Determine the (x, y) coordinate at the center of the cell enclosing the given text.  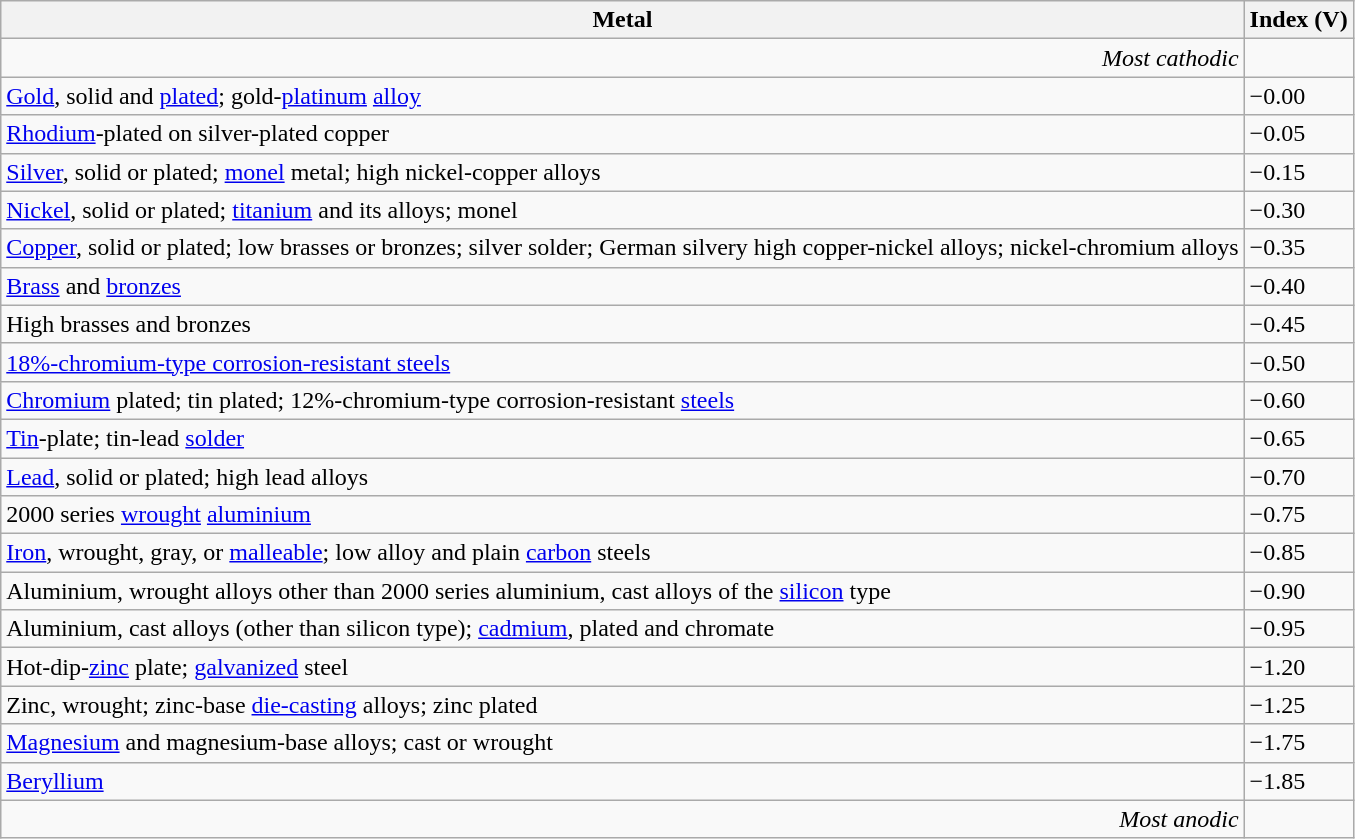
Copper, solid or plated; low brasses or bronzes; silver solder; German silvery high copper-nickel alloys; nickel-chromium alloys (622, 248)
Silver, solid or plated; monel metal; high nickel-copper alloys (622, 172)
Most anodic (622, 819)
2000 series wrought aluminium (622, 515)
Chromium plated; tin plated; 12%-chromium-type corrosion-resistant steels (622, 400)
Tin-plate; tin-lead solder (622, 438)
Most cathodic (622, 58)
−0.00 (1298, 96)
Iron, wrought, gray, or malleable; low alloy and plain carbon steels (622, 553)
18%-chromium-type corrosion-resistant steels (622, 362)
−0.85 (1298, 553)
−0.35 (1298, 248)
−0.50 (1298, 362)
−1.85 (1298, 781)
−1.20 (1298, 667)
Zinc, wrought; zinc-base die-casting alloys; zinc plated (622, 705)
Nickel, solid or plated; titanium and its alloys; monel (622, 210)
−0.05 (1298, 134)
−0.90 (1298, 591)
Brass and bronzes (622, 286)
High brasses and bronzes (622, 324)
−0.30 (1298, 210)
Magnesium and magnesium-base alloys; cast or wrought (622, 743)
−1.25 (1298, 705)
−0.95 (1298, 629)
−0.70 (1298, 477)
Lead, solid or plated; high lead alloys (622, 477)
−0.45 (1298, 324)
−0.60 (1298, 400)
−1.75 (1298, 743)
−0.65 (1298, 438)
Hot-dip-zinc plate; galvanized steel (622, 667)
−0.15 (1298, 172)
Metal (622, 20)
−0.40 (1298, 286)
Index (V) (1298, 20)
Rhodium-plated on silver-plated copper (622, 134)
Beryllium (622, 781)
−0.75 (1298, 515)
Gold, solid and plated; gold-platinum alloy (622, 96)
Aluminium, cast alloys (other than silicon type); cadmium, plated and chromate (622, 629)
Aluminium, wrought alloys other than 2000 series aluminium, cast alloys of the silicon type (622, 591)
